Identify which cell holds the provided text, then report its [x, y] central coordinate. 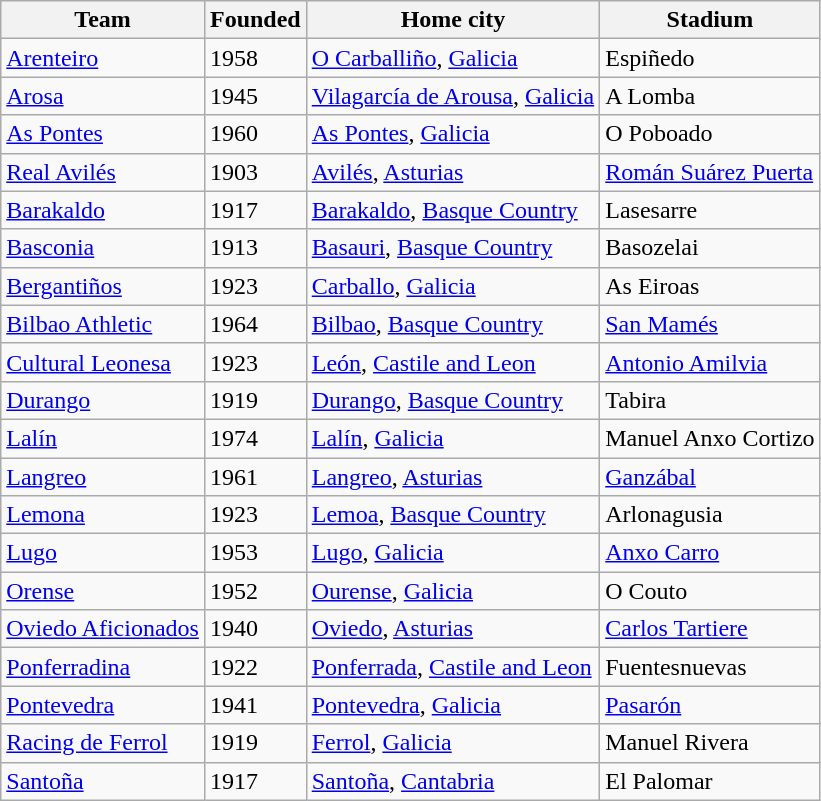
Ponferrada, Castile and Leon [453, 667]
Langreo [103, 477]
Arosa [103, 96]
Bilbao Athletic [103, 324]
Founded [255, 20]
Lemona [103, 515]
1952 [255, 591]
1964 [255, 324]
Basconia [103, 248]
Pasarón [710, 705]
1974 [255, 438]
1945 [255, 96]
1941 [255, 705]
El Palomar [710, 781]
1961 [255, 477]
Manuel Anxo Cortizo [710, 438]
Lalín, Galicia [453, 438]
Arlonagusia [710, 515]
Bilbao, Basque Country [453, 324]
Langreo, Asturias [453, 477]
Ferrol, Galicia [453, 743]
O Couto [710, 591]
Oviedo, Asturias [453, 629]
Orense [103, 591]
Santoña, Cantabria [453, 781]
1940 [255, 629]
Ponferradina [103, 667]
Stadium [710, 20]
Real Avilés [103, 172]
Basozelai [710, 248]
Vilagarcía de Arousa, Galicia [453, 96]
Arenteiro [103, 58]
Ganzábal [710, 477]
Anxo Carro [710, 553]
O Poboado [710, 134]
Antonio Amilvia [710, 362]
Román Suárez Puerta [710, 172]
Tabira [710, 400]
Avilés, Asturias [453, 172]
Cultural Leonesa [103, 362]
Team [103, 20]
Lemoa, Basque Country [453, 515]
Barakaldo [103, 210]
Basauri, Basque Country [453, 248]
1958 [255, 58]
Home city [453, 20]
Manuel Rivera [710, 743]
Carlos Tartiere [710, 629]
1922 [255, 667]
San Mamés [710, 324]
León, Castile and Leon [453, 362]
Ourense, Galicia [453, 591]
1913 [255, 248]
Durango, Basque Country [453, 400]
Pontevedra, Galicia [453, 705]
Racing de Ferrol [103, 743]
Santoña [103, 781]
As Pontes [103, 134]
Lugo [103, 553]
Pontevedra [103, 705]
Lasesarre [710, 210]
Barakaldo, Basque Country [453, 210]
1903 [255, 172]
1953 [255, 553]
As Eiroas [710, 286]
Lugo, Galicia [453, 553]
Durango [103, 400]
Fuentesnuevas [710, 667]
Espiñedo [710, 58]
Oviedo Aficionados [103, 629]
Carballo, Galicia [453, 286]
Bergantiños [103, 286]
1960 [255, 134]
Lalín [103, 438]
A Lomba [710, 96]
O Carballiño, Galicia [453, 58]
As Pontes, Galicia [453, 134]
